Identify which cell holds the provided text, then report its [x, y] central coordinate. 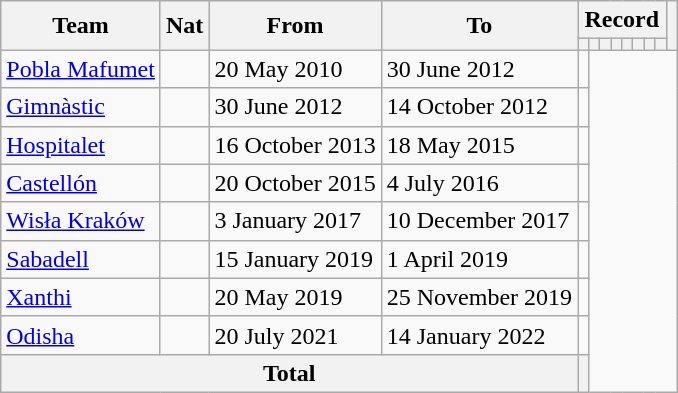
Team [81, 26]
15 January 2019 [295, 259]
20 May 2019 [295, 297]
10 December 2017 [479, 221]
Sabadell [81, 259]
Wisła Kraków [81, 221]
Castellón [81, 183]
3 January 2017 [295, 221]
18 May 2015 [479, 145]
From [295, 26]
14 January 2022 [479, 335]
To [479, 26]
Nat [184, 26]
4 July 2016 [479, 183]
Hospitalet [81, 145]
16 October 2013 [295, 145]
25 November 2019 [479, 297]
Xanthi [81, 297]
20 October 2015 [295, 183]
Gimnàstic [81, 107]
Total [290, 373]
14 October 2012 [479, 107]
Odisha [81, 335]
20 July 2021 [295, 335]
20 May 2010 [295, 69]
Record [622, 20]
1 April 2019 [479, 259]
Pobla Mafumet [81, 69]
